Identify which cell holds the provided text, then report its [x, y] central coordinate. 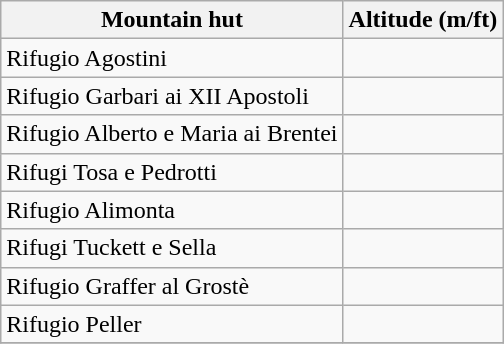
Mountain hut [172, 20]
Rifugio Alberto e Maria ai Brentei [172, 134]
Rifugio Garbari ai XII Apostoli [172, 96]
Rifugi Tosa e Pedrotti [172, 172]
Rifugio Alimonta [172, 210]
Altitude (m/ft) [423, 20]
Rifugi Tuckett e Sella [172, 248]
Rifugio Graffer al Grostè [172, 286]
Rifugio Agostini [172, 58]
Rifugio Peller [172, 324]
